Extract the (x, y) coordinate from the center of the cell holding the provided text.  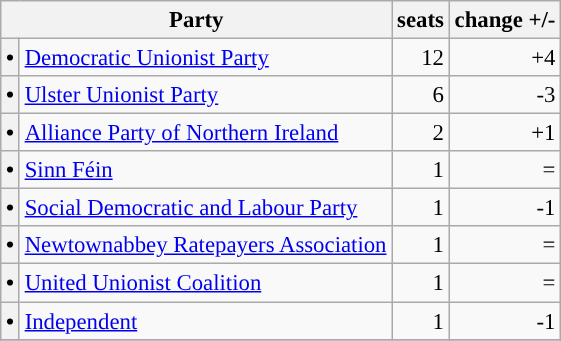
-3 (505, 95)
+4 (505, 58)
2 (420, 133)
Independent (205, 321)
+1 (505, 133)
Ulster Unionist Party (205, 95)
Democratic Unionist Party (205, 58)
Social Democratic and Labour Party (205, 208)
seats (420, 20)
change +/- (505, 20)
Party (196, 20)
Newtownabbey Ratepayers Association (205, 245)
12 (420, 58)
United Unionist Coalition (205, 283)
Alliance Party of Northern Ireland (205, 133)
Sinn Féin (205, 170)
6 (420, 95)
